Pinpoint the cell where the given text exists, returning its [x, y] midpoint coordinate. 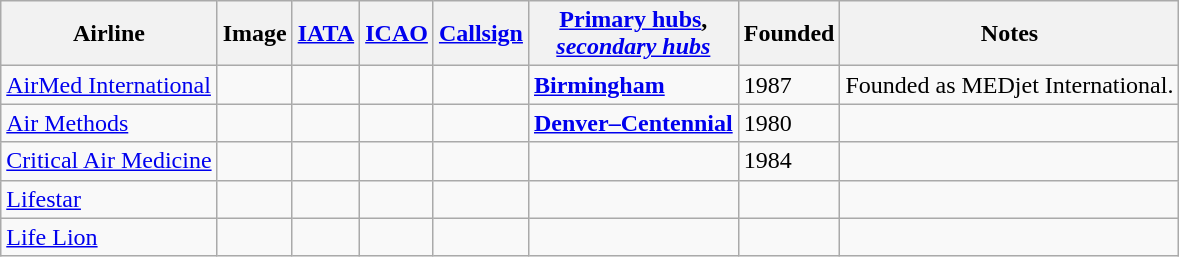
Lifestar [109, 199]
ICAO [397, 34]
Air Methods [109, 123]
Callsign [480, 34]
Notes [1010, 34]
AirMed International [109, 85]
Airline [109, 34]
Critical Air Medicine [109, 161]
Denver–Centennial [633, 123]
Life Lion [109, 237]
Primary hubs, secondary hubs [633, 34]
Founded as MEDjet International. [1010, 85]
IATA [326, 34]
1987 [789, 85]
1984 [789, 161]
1980 [789, 123]
Image [254, 34]
Birmingham [633, 85]
Founded [789, 34]
